Return the [X, Y] coordinate for the center point of the cell that contains the specified text.  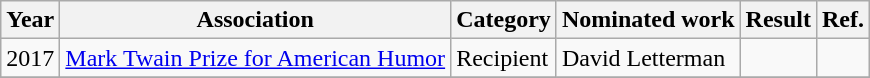
Nominated work [648, 20]
Category [504, 20]
Recipient [504, 58]
2017 [30, 58]
Association [256, 20]
Result [778, 20]
Ref. [842, 20]
Year [30, 20]
David Letterman [648, 58]
Mark Twain Prize for American Humor [256, 58]
